Find where the given text appears and provide that cell's center as (x, y) coordinate. 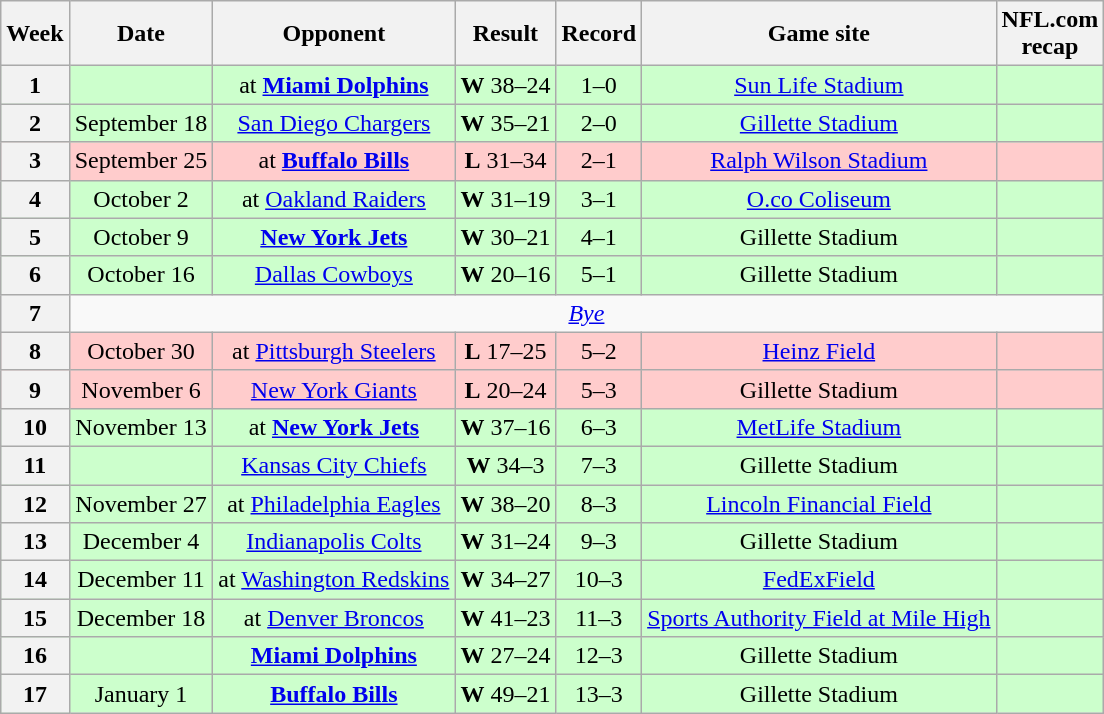
Kansas City Chiefs (334, 465)
3 (35, 161)
2 (35, 123)
O.co Coliseum (819, 199)
Heinz Field (819, 351)
MetLife Stadium (819, 427)
November 27 (141, 503)
W 31–24 (506, 542)
16 (35, 656)
November 13 (141, 427)
5–1 (599, 275)
12 (35, 503)
W 35–21 (506, 123)
8–3 (599, 503)
San Diego Chargers (334, 123)
January 1 (141, 694)
14 (35, 580)
October 2 (141, 199)
8 (35, 351)
5–3 (599, 389)
October 9 (141, 237)
Week (35, 34)
December 11 (141, 580)
New York Jets (334, 237)
Game site (819, 34)
W 27–24 (506, 656)
L 17–25 (506, 351)
L 20–24 (506, 389)
New York Giants (334, 389)
Result (506, 34)
15 (35, 618)
10–3 (599, 580)
1–0 (599, 85)
at Oakland Raiders (334, 199)
11–3 (599, 618)
W 38–20 (506, 503)
W 31–19 (506, 199)
L 31–34 (506, 161)
3–1 (599, 199)
W 34–3 (506, 465)
W 34–27 (506, 580)
10 (35, 427)
2–0 (599, 123)
4–1 (599, 237)
12–3 (599, 656)
4 (35, 199)
at Pittsburgh Steelers (334, 351)
at Miami Dolphins (334, 85)
FedExField (819, 580)
October 16 (141, 275)
9 (35, 389)
9–3 (599, 542)
Sun Life Stadium (819, 85)
September 25 (141, 161)
W 37–16 (506, 427)
13 (35, 542)
NFL.comrecap (1050, 34)
5 (35, 237)
Miami Dolphins (334, 656)
2–1 (599, 161)
7–3 (599, 465)
1 (35, 85)
at Buffalo Bills (334, 161)
6–3 (599, 427)
December 18 (141, 618)
at Washington Redskins (334, 580)
at Denver Broncos (334, 618)
Record (599, 34)
Ralph Wilson Stadium (819, 161)
at Philadelphia Eagles (334, 503)
October 30 (141, 351)
13–3 (599, 694)
Lincoln Financial Field (819, 503)
5–2 (599, 351)
W 41–23 (506, 618)
11 (35, 465)
Dallas Cowboys (334, 275)
17 (35, 694)
W 30–21 (506, 237)
Indianapolis Colts (334, 542)
W 20–16 (506, 275)
November 6 (141, 389)
7 (35, 313)
at New York Jets (334, 427)
W 49–21 (506, 694)
Sports Authority Field at Mile High (819, 618)
Opponent (334, 34)
6 (35, 275)
Bye (586, 313)
December 4 (141, 542)
Date (141, 34)
September 18 (141, 123)
Buffalo Bills (334, 694)
W 38–24 (506, 85)
